Scan for the cell matching the given text and deliver its (X, Y) coordinate at center. 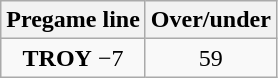
Pregame line (74, 20)
59 (210, 58)
TROY −7 (74, 58)
Over/under (210, 20)
